Detect which cell encompasses the target text, then output its (X, Y) center coordinate. 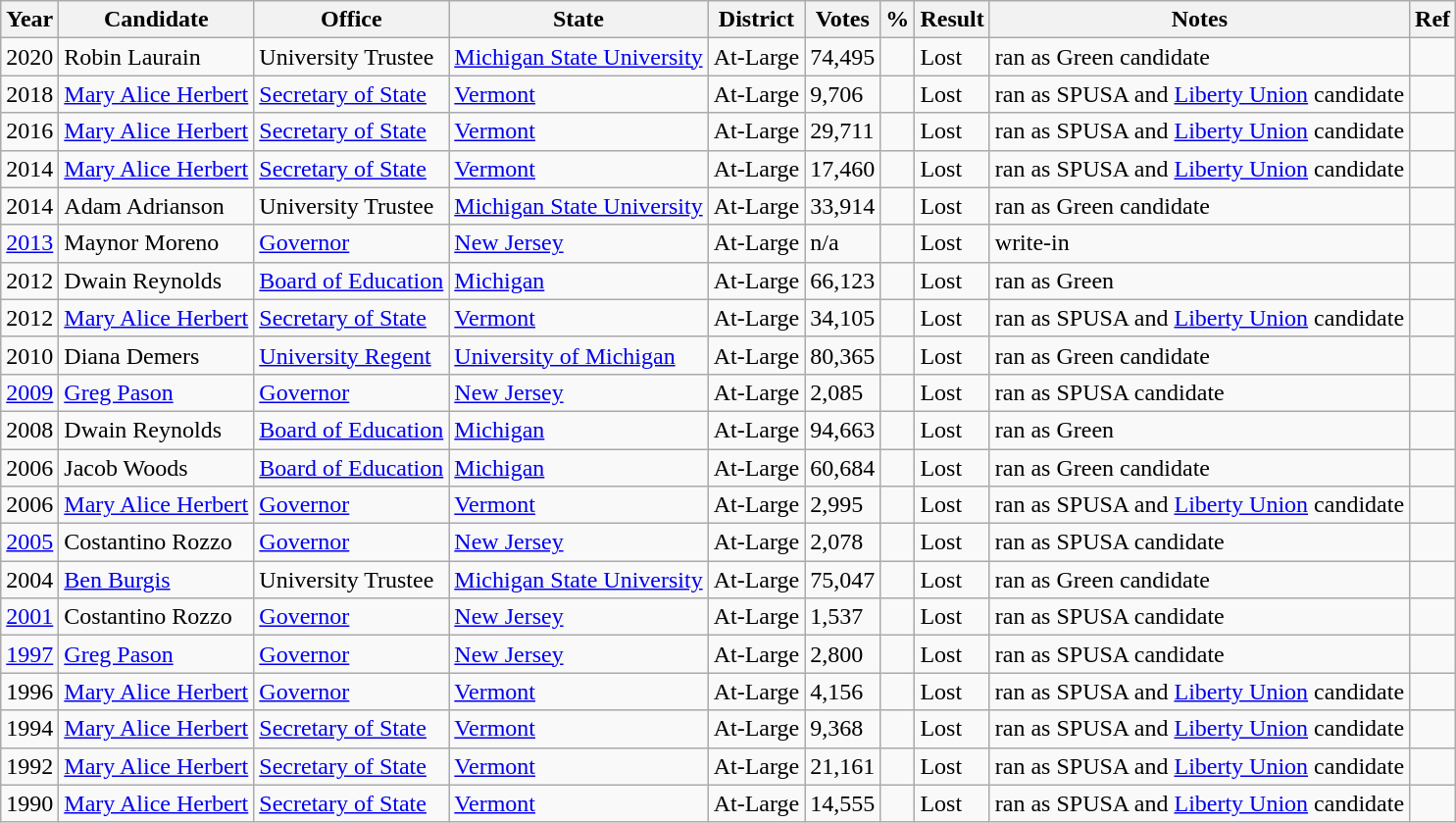
9,368 (843, 729)
2018 (29, 94)
2016 (29, 131)
Maynor Moreno (157, 243)
21,161 (843, 766)
Diana Demers (157, 355)
Notes (1199, 20)
1992 (29, 766)
Candidate (157, 20)
17,460 (843, 169)
Jacob Woods (157, 468)
60,684 (843, 468)
Year (29, 20)
2013 (29, 243)
% (898, 20)
34,105 (843, 318)
2005 (29, 542)
9,706 (843, 94)
1997 (29, 654)
75,047 (843, 580)
4,156 (843, 692)
2008 (29, 430)
94,663 (843, 430)
66,123 (843, 281)
1994 (29, 729)
2001 (29, 617)
74,495 (843, 57)
University Regent (351, 355)
2,995 (843, 505)
80,365 (843, 355)
District (757, 20)
write-in (1199, 243)
1996 (29, 692)
Result (952, 20)
Office (351, 20)
14,555 (843, 803)
2004 (29, 580)
Ben Burgis (157, 580)
2,078 (843, 542)
29,711 (843, 131)
1990 (29, 803)
Robin Laurain (157, 57)
2,085 (843, 392)
2,800 (843, 654)
1,537 (843, 617)
Votes (843, 20)
2010 (29, 355)
Adam Adrianson (157, 206)
State (578, 20)
2009 (29, 392)
Ref (1433, 20)
University of Michigan (578, 355)
33,914 (843, 206)
2020 (29, 57)
n/a (843, 243)
